Output the (X, Y) coordinate of the center of the cell containing the given text.  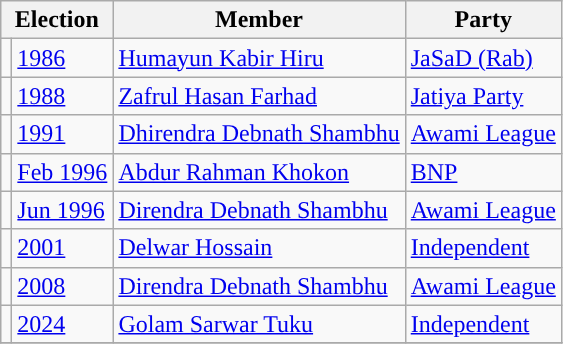
1991 (62, 134)
Jatiya Party (483, 96)
Humayun Kabir Hiru (259, 58)
Feb 1996 (62, 172)
Dhirendra Debnath Shambhu (259, 134)
Golam Sarwar Tuku (259, 324)
Abdur Rahman Khokon (259, 172)
JaSaD (Rab) (483, 58)
Party (483, 20)
Member (259, 20)
Delwar Hossain (259, 248)
2008 (62, 286)
Zafrul Hasan Farhad (259, 96)
BNP (483, 172)
1986 (62, 58)
2001 (62, 248)
Jun 1996 (62, 210)
1988 (62, 96)
2024 (62, 324)
Election (57, 20)
